Find where the given text appears and provide that cell's center as [x, y] coordinate. 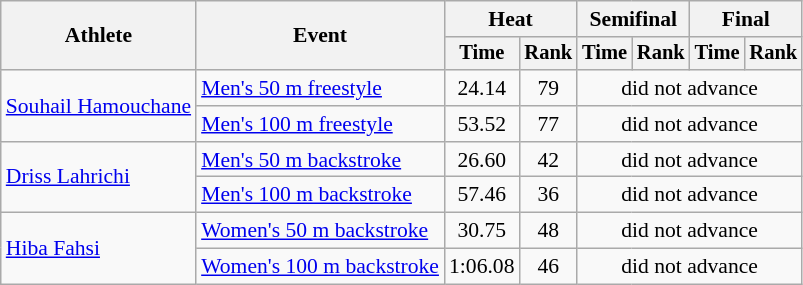
Souhail Hamouchane [98, 106]
Women's 100 m backstroke [320, 267]
26.60 [482, 160]
57.46 [482, 195]
Hiba Fahsi [98, 248]
48 [548, 231]
Driss Lahrichi [98, 178]
Men's 50 m freestyle [320, 88]
Women's 50 m backstroke [320, 231]
Men's 100 m backstroke [320, 195]
53.52 [482, 124]
46 [548, 267]
77 [548, 124]
Athlete [98, 36]
24.14 [482, 88]
Men's 100 m freestyle [320, 124]
79 [548, 88]
Final [746, 19]
36 [548, 195]
Semifinal [633, 19]
Event [320, 36]
Heat [510, 19]
1:06.08 [482, 267]
Men's 50 m backstroke [320, 160]
42 [548, 160]
30.75 [482, 231]
